Provide the (x, y) coordinate of the cell's center where the given text is located.  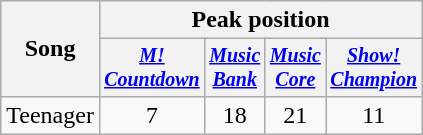
Song (50, 49)
Peak position (260, 20)
7 (152, 115)
21 (296, 115)
MusicCore (296, 68)
11 (374, 115)
Teenager (50, 115)
18 (234, 115)
M!Countdown (152, 68)
Show!Champion (374, 68)
MusicBank (234, 68)
